Determine the (x, y) coordinate at the center of the cell enclosing the given text.  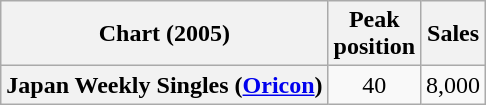
40 (374, 85)
Peakposition (374, 34)
8,000 (454, 85)
Chart (2005) (164, 34)
Japan Weekly Singles (Oricon) (164, 85)
Sales (454, 34)
